Determine the [x, y] coordinate at the center of the cell enclosing the given text.  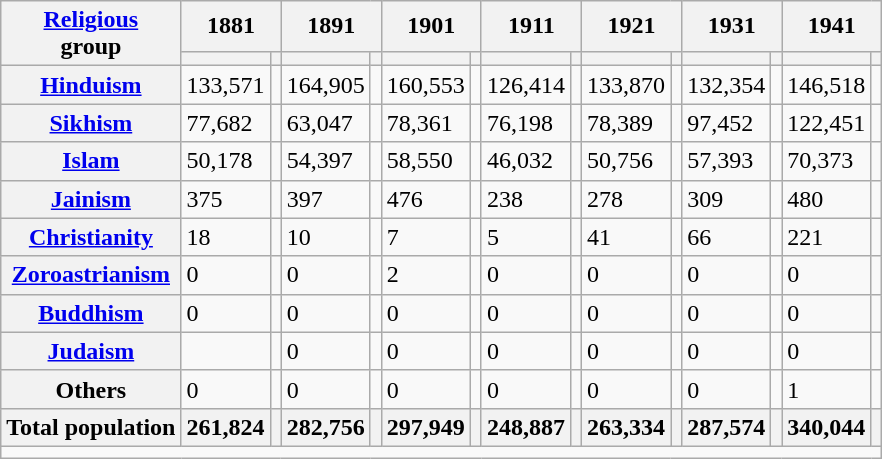
397 [326, 199]
287,574 [726, 427]
10 [326, 237]
480 [826, 199]
70,373 [826, 161]
1931 [732, 26]
133,571 [226, 85]
97,452 [726, 123]
54,397 [326, 161]
1901 [431, 26]
1 [826, 389]
57,393 [726, 161]
248,887 [526, 427]
78,361 [426, 123]
263,334 [626, 427]
160,553 [426, 85]
297,949 [426, 427]
146,518 [826, 85]
278 [626, 199]
1941 [832, 26]
Buddhism [91, 313]
63,047 [326, 123]
58,550 [426, 161]
476 [426, 199]
Zoroastrianism [91, 275]
261,824 [226, 427]
18 [226, 237]
Others [91, 389]
Judaism [91, 351]
Total population [91, 427]
282,756 [326, 427]
66 [726, 237]
78,389 [626, 123]
Islam [91, 161]
Christianity [91, 237]
41 [626, 237]
309 [726, 199]
50,756 [626, 161]
5 [526, 237]
1921 [632, 26]
1881 [231, 26]
122,451 [826, 123]
238 [526, 199]
50,178 [226, 161]
132,354 [726, 85]
375 [226, 199]
1911 [531, 26]
133,870 [626, 85]
77,682 [226, 123]
126,414 [526, 85]
Sikhism [91, 123]
Hinduism [91, 85]
1891 [331, 26]
Religiousgroup [91, 34]
7 [426, 237]
76,198 [526, 123]
164,905 [326, 85]
Jainism [91, 199]
221 [826, 237]
340,044 [826, 427]
2 [426, 275]
46,032 [526, 161]
